Detect which cell encompasses the target text, then output its (x, y) center coordinate. 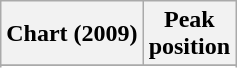
Peakposition (189, 34)
Chart (2009) (72, 34)
